Identify which cell holds the provided text, then report its [X, Y] central coordinate. 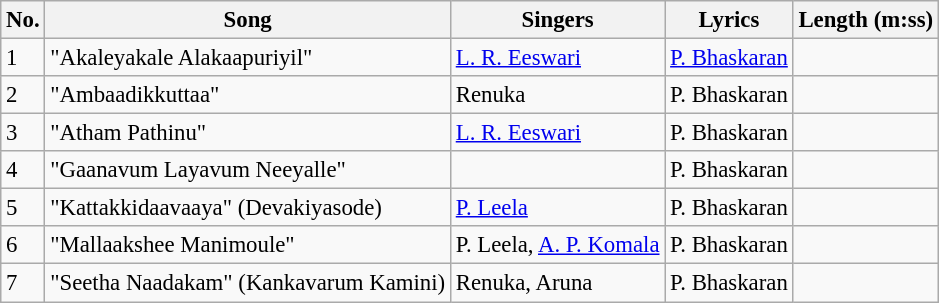
"Atham Pathinu" [248, 133]
Renuka, Aruna [557, 283]
Renuka [557, 95]
P. Leela [557, 208]
1 [23, 58]
6 [23, 245]
Singers [557, 20]
"Kattakkidaavaaya" (Devakiyasode) [248, 208]
"Ambaadikkuttaa" [248, 95]
"Seetha Naadakam" (Kankavarum Kamini) [248, 283]
Length (m:ss) [866, 20]
3 [23, 133]
No. [23, 20]
Song [248, 20]
2 [23, 95]
4 [23, 170]
"Gaanavum Layavum Neeyalle" [248, 170]
5 [23, 208]
Lyrics [729, 20]
7 [23, 283]
"Mallaakshee Manimoule" [248, 245]
"Akaleyakale Alakaapuriyil" [248, 58]
P. Leela, A. P. Komala [557, 245]
